Locate the cell with the specified text and output its (x, y) center coordinate. 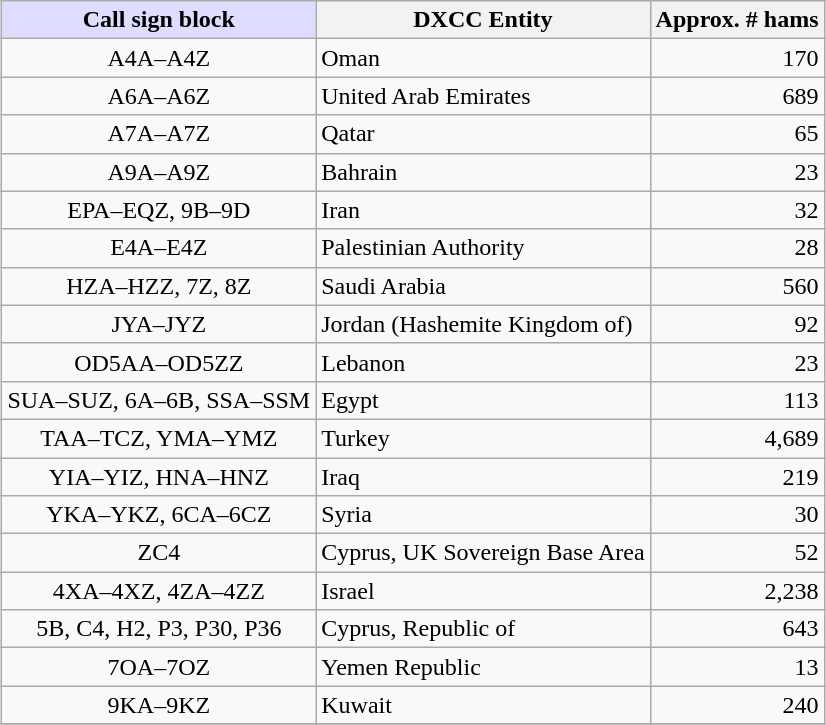
113 (737, 400)
A6A–A6Z (159, 96)
Lebanon (483, 362)
65 (737, 134)
170 (737, 58)
689 (737, 96)
Bahrain (483, 172)
A7A–A7Z (159, 134)
30 (737, 515)
Palestinian Authority (483, 248)
240 (737, 705)
13 (737, 667)
JYA–JYZ (159, 324)
Yemen Republic (483, 667)
Saudi Arabia (483, 286)
OD5AA–OD5ZZ (159, 362)
EPA–EQZ, 9B–9D (159, 210)
Approx. # hams (737, 20)
7OA–7OZ (159, 667)
YKA–YKZ, 6CA–6CZ (159, 515)
Israel (483, 591)
4,689 (737, 438)
9KA–9KZ (159, 705)
Jordan (Hashemite Kingdom of) (483, 324)
HZA–HZZ, 7Z, 8Z (159, 286)
560 (737, 286)
A9A–A9Z (159, 172)
52 (737, 553)
4XA–4XZ, 4ZA–4ZZ (159, 591)
2,238 (737, 591)
DXCC Entity (483, 20)
Turkey (483, 438)
5B, C4, H2, P3, P30, P36 (159, 629)
Qatar (483, 134)
32 (737, 210)
Kuwait (483, 705)
219 (737, 477)
643 (737, 629)
ZC4 (159, 553)
TAA–TCZ, YMA–YMZ (159, 438)
Iraq (483, 477)
28 (737, 248)
Cyprus, UK Sovereign Base Area (483, 553)
Oman (483, 58)
Iran (483, 210)
Egypt (483, 400)
A4A–A4Z (159, 58)
YIA–YIZ, HNA–HNZ (159, 477)
SUA–SUZ, 6A–6B, SSA–SSM (159, 400)
Call sign block (159, 20)
Syria (483, 515)
United Arab Emirates (483, 96)
E4A–E4Z (159, 248)
92 (737, 324)
Cyprus, Republic of (483, 629)
